Output the [X, Y] coordinate of the center of the cell containing the given text.  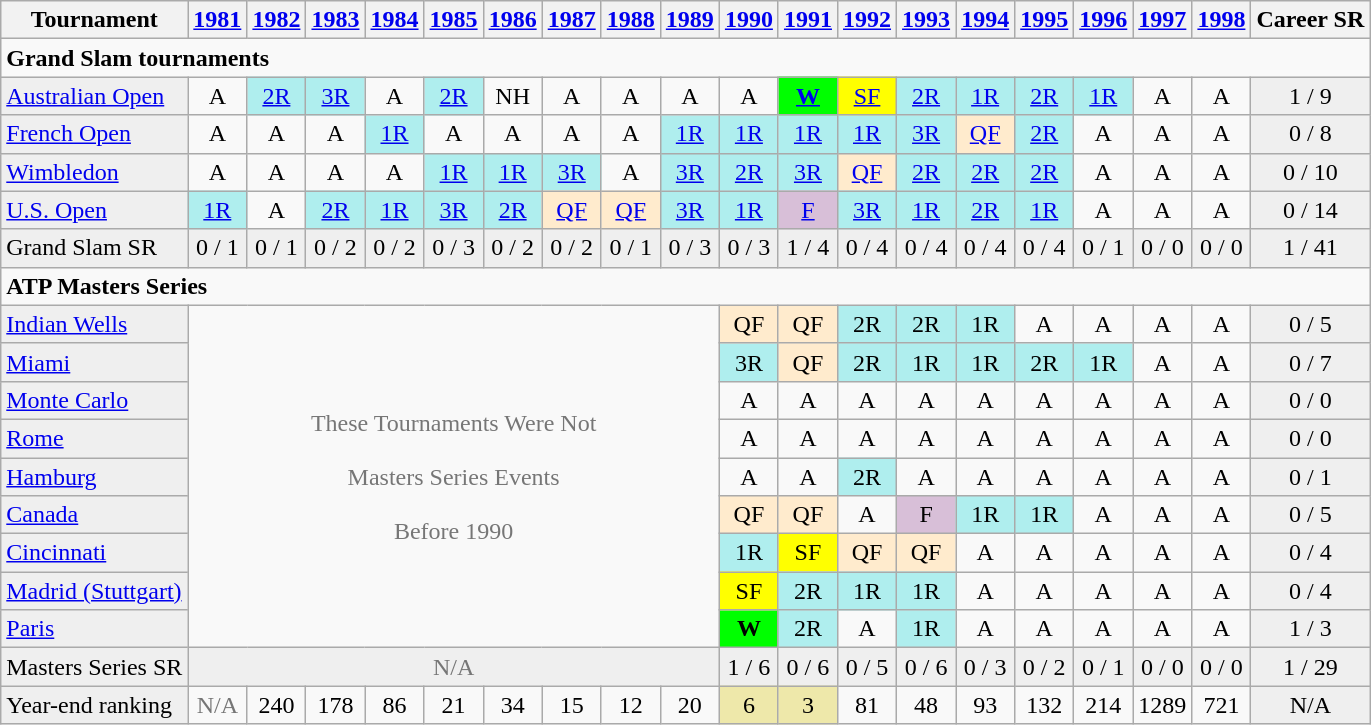
1981 [218, 20]
1992 [866, 20]
1985 [454, 20]
1 / 4 [808, 248]
1986 [512, 20]
86 [394, 705]
Grand Slam tournaments [686, 58]
1983 [336, 20]
Year-end ranking [94, 705]
0 / 8 [1310, 134]
1993 [926, 20]
240 [276, 705]
15 [572, 705]
French Open [94, 134]
48 [926, 705]
Madrid (Stuttgart) [94, 591]
Cincinnati [94, 553]
Australian Open [94, 96]
Indian Wells [94, 324]
1 / 29 [1310, 667]
1 / 9 [1310, 96]
1 / 3 [1310, 629]
178 [336, 705]
81 [866, 705]
1989 [690, 20]
721 [1222, 705]
1987 [572, 20]
21 [454, 705]
Grand Slam SR [94, 248]
Wimbledon [94, 172]
U.S. Open [94, 210]
ATP Masters Series [686, 286]
3 [808, 705]
0 / 7 [1310, 362]
1984 [394, 20]
1995 [1044, 20]
20 [690, 705]
93 [986, 705]
1990 [748, 20]
Paris [94, 629]
1988 [630, 20]
0 / 14 [1310, 210]
1998 [1222, 20]
214 [1104, 705]
Hamburg [94, 477]
1997 [1162, 20]
Tournament [94, 20]
Career SR [1310, 20]
NH [512, 96]
Canada [94, 515]
1991 [808, 20]
0 / 10 [1310, 172]
1982 [276, 20]
These Tournaments Were NotMasters Series EventsBefore 1990 [454, 476]
12 [630, 705]
1 / 6 [748, 667]
1289 [1162, 705]
1994 [986, 20]
Monte Carlo [94, 400]
34 [512, 705]
Miami [94, 362]
1996 [1104, 20]
Masters Series SR [94, 667]
Rome [94, 438]
6 [748, 705]
1 / 41 [1310, 248]
132 [1044, 705]
